Scan for the cell matching the given text and deliver its [x, y] coordinate at center. 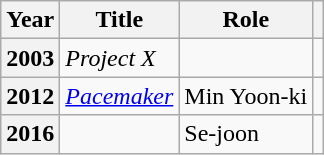
Pacemaker [120, 96]
2003 [30, 58]
Min Yoon-ki [246, 96]
Year [30, 20]
2016 [30, 134]
Title [120, 20]
2012 [30, 96]
Role [246, 20]
Se-joon [246, 134]
Project X [120, 58]
